Extract the [x, y] coordinate from the center of the cell holding the provided text.  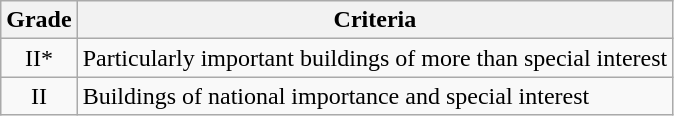
II* [39, 58]
Particularly important buildings of more than special interest [375, 58]
II [39, 96]
Criteria [375, 20]
Buildings of national importance and special interest [375, 96]
Grade [39, 20]
